Output the (X, Y) coordinate of the center of the cell containing the given text.  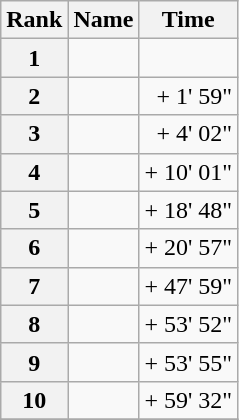
+ 53' 52" (188, 324)
+ 4' 02" (188, 134)
7 (34, 286)
Rank (34, 20)
8 (34, 324)
6 (34, 248)
+ 1' 59" (188, 96)
1 (34, 58)
2 (34, 96)
3 (34, 134)
+ 20' 57" (188, 248)
9 (34, 362)
+ 47' 59" (188, 286)
5 (34, 210)
10 (34, 400)
+ 59' 32" (188, 400)
Name (104, 20)
+ 53' 55" (188, 362)
Time (188, 20)
+ 10' 01" (188, 172)
+ 18' 48" (188, 210)
4 (34, 172)
